Find where the given text appears and provide that cell's center as (x, y) coordinate. 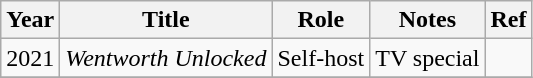
Year (30, 20)
Title (166, 20)
Role (321, 20)
Self-host (321, 58)
TV special (428, 58)
2021 (30, 58)
Notes (428, 20)
Ref (508, 20)
Wentworth Unlocked (166, 58)
